For the text-containing cell, return its midpoint in [x, y] coordinate format. 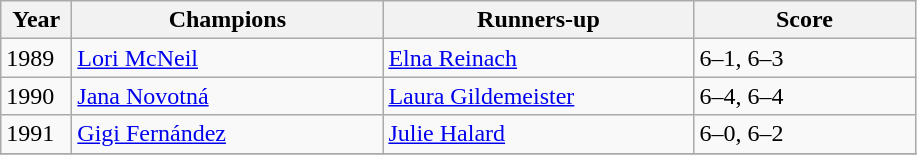
1990 [36, 96]
Lori McNeil [228, 58]
1989 [36, 58]
Score [804, 20]
Runners-up [538, 20]
Laura Gildemeister [538, 96]
6–1, 6–3 [804, 58]
Gigi Fernández [228, 134]
6–4, 6–4 [804, 96]
1991 [36, 134]
Champions [228, 20]
Jana Novotná [228, 96]
Julie Halard [538, 134]
Elna Reinach [538, 58]
6–0, 6–2 [804, 134]
Year [36, 20]
